Capture the cell that displays the provided text and extract its [X, Y] central coordinate. 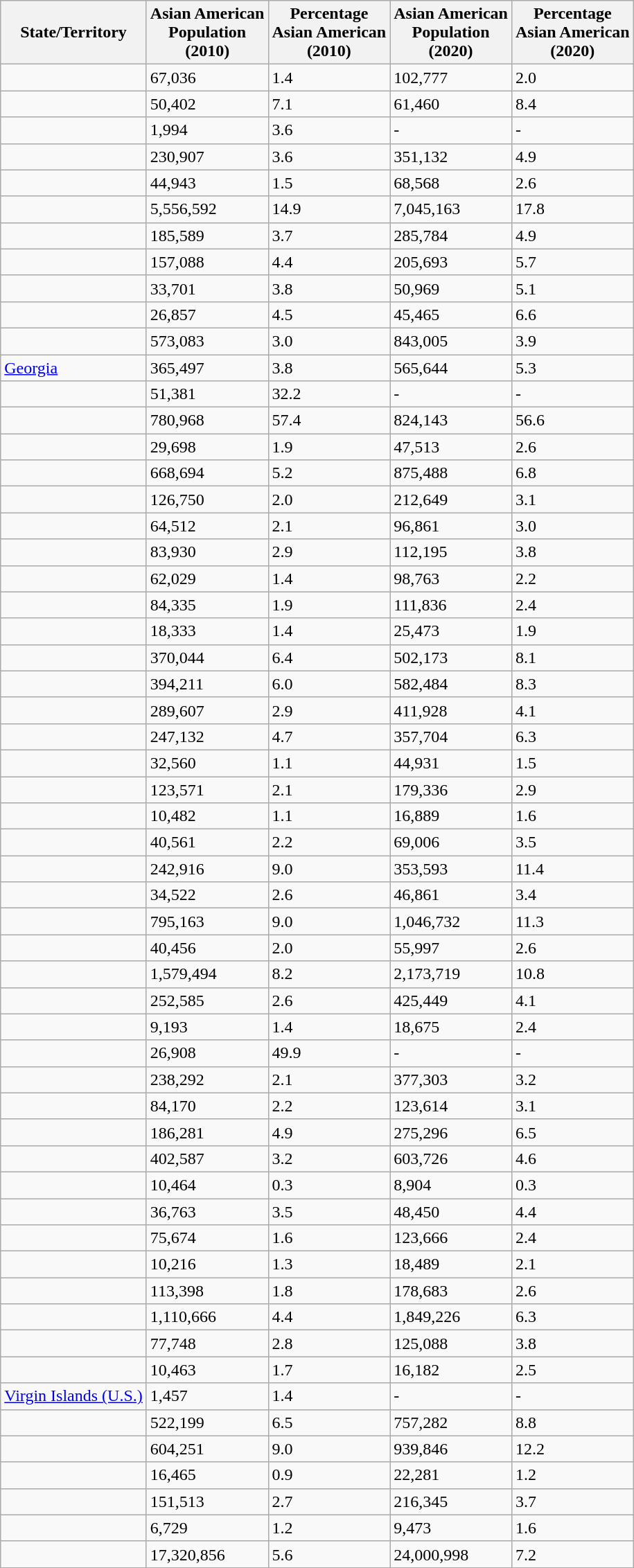
5.6 [329, 1554]
604,251 [207, 1449]
83,930 [207, 552]
8.3 [572, 684]
22,281 [451, 1475]
5.3 [572, 368]
Georgia [73, 368]
6,729 [207, 1528]
51,381 [207, 394]
411,928 [451, 710]
186,281 [207, 1132]
402,587 [207, 1159]
24,000,998 [451, 1554]
40,561 [207, 843]
2,173,719 [451, 974]
8.8 [572, 1422]
10,464 [207, 1185]
Virgin Islands (U.S.) [73, 1396]
1,457 [207, 1396]
12.2 [572, 1449]
25,473 [451, 631]
522,199 [207, 1422]
2.8 [329, 1344]
7,045,163 [451, 209]
1,579,494 [207, 974]
44,943 [207, 183]
824,143 [451, 421]
3.4 [572, 895]
PercentageAsian American(2020) [572, 33]
1,046,732 [451, 922]
1,110,666 [207, 1317]
47,513 [451, 447]
238,292 [207, 1080]
111,836 [451, 605]
757,282 [451, 1422]
55,997 [451, 948]
377,303 [451, 1080]
112,195 [451, 552]
573,083 [207, 341]
48,450 [451, 1212]
6.8 [572, 473]
2.7 [329, 1501]
5.1 [572, 288]
289,607 [207, 710]
113,398 [207, 1291]
10.8 [572, 974]
11.4 [572, 869]
98,763 [451, 579]
7.1 [329, 104]
84,335 [207, 605]
46,861 [451, 895]
10,463 [207, 1370]
17,320,856 [207, 1554]
178,683 [451, 1291]
425,449 [451, 1001]
75,674 [207, 1238]
351,132 [451, 157]
10,482 [207, 816]
44,931 [451, 763]
205,693 [451, 262]
16,182 [451, 1370]
40,456 [207, 948]
34,522 [207, 895]
102,777 [451, 78]
Asian AmericanPopulation(2010) [207, 33]
16,889 [451, 816]
Asian AmericanPopulation(2020) [451, 33]
4.6 [572, 1159]
84,170 [207, 1106]
14.9 [329, 209]
64,512 [207, 526]
780,968 [207, 421]
16,465 [207, 1475]
17.8 [572, 209]
357,704 [451, 737]
18,333 [207, 631]
582,484 [451, 684]
32,560 [207, 763]
212,649 [451, 500]
49.9 [329, 1053]
6.4 [329, 658]
185,589 [207, 236]
10,216 [207, 1265]
45,465 [451, 315]
57.4 [329, 421]
18,675 [451, 1027]
123,666 [451, 1238]
67,036 [207, 78]
123,614 [451, 1106]
56.6 [572, 421]
96,861 [451, 526]
18,489 [451, 1265]
1.7 [329, 1370]
126,750 [207, 500]
875,488 [451, 473]
939,846 [451, 1449]
365,497 [207, 368]
179,336 [451, 789]
216,345 [451, 1501]
62,029 [207, 579]
394,211 [207, 684]
68,568 [451, 183]
8,904 [451, 1185]
11.3 [572, 922]
61,460 [451, 104]
26,857 [207, 315]
6.0 [329, 684]
6.6 [572, 315]
4.7 [329, 737]
PercentageAsian American(2010) [329, 33]
242,916 [207, 869]
353,593 [451, 869]
1.3 [329, 1265]
3.9 [572, 341]
69,006 [451, 843]
8.4 [572, 104]
1,994 [207, 130]
795,163 [207, 922]
285,784 [451, 236]
State/Territory [73, 33]
77,748 [207, 1344]
247,132 [207, 737]
843,005 [451, 341]
151,513 [207, 1501]
50,969 [451, 288]
565,644 [451, 368]
4.5 [329, 315]
230,907 [207, 157]
502,173 [451, 658]
1,849,226 [451, 1317]
157,088 [207, 262]
8.1 [572, 658]
9,473 [451, 1528]
50,402 [207, 104]
0.9 [329, 1475]
5.7 [572, 262]
8.2 [329, 974]
603,726 [451, 1159]
32.2 [329, 394]
26,908 [207, 1053]
125,088 [451, 1344]
123,571 [207, 789]
9,193 [207, 1027]
275,296 [451, 1132]
7.2 [572, 1554]
29,698 [207, 447]
668,694 [207, 473]
5,556,592 [207, 209]
1.8 [329, 1291]
252,585 [207, 1001]
5.2 [329, 473]
33,701 [207, 288]
36,763 [207, 1212]
2.5 [572, 1370]
370,044 [207, 658]
